Capture the cell that displays the provided text and extract its (x, y) central coordinate. 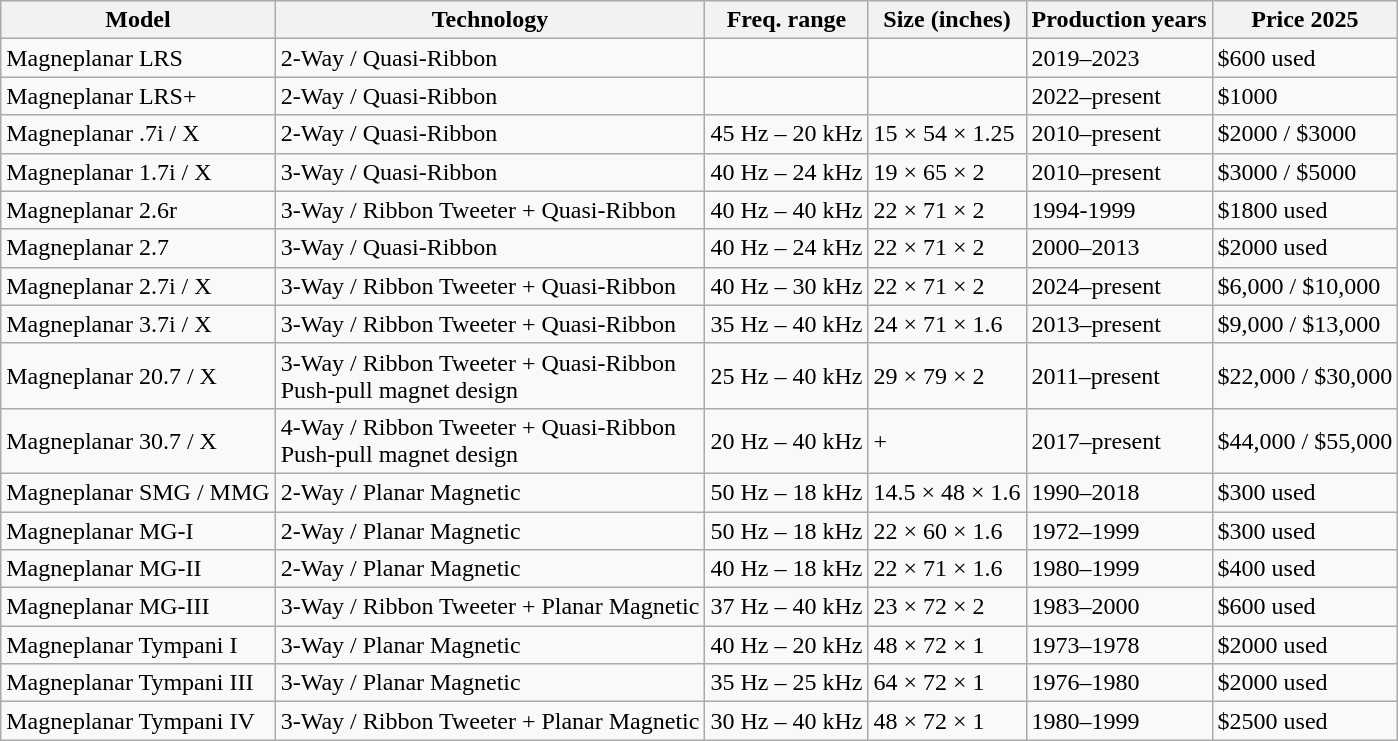
Magneplanar 2.7i / X (138, 286)
30 Hz – 40 kHz (786, 721)
$44,000 / $55,000 (1305, 440)
2011–present (1119, 376)
Magneplanar 3.7i / X (138, 324)
40 Hz – 20 kHz (786, 645)
1990–2018 (1119, 492)
22 × 60 × 1.6 (947, 531)
1983–2000 (1119, 607)
35 Hz – 25 kHz (786, 683)
24 × 71 × 1.6 (947, 324)
2000–2013 (1119, 248)
37 Hz – 40 kHz (786, 607)
2017–present (1119, 440)
$22,000 / $30,000 (1305, 376)
3-Way / Ribbon Tweeter + Quasi-RibbonPush-pull magnet design (490, 376)
Size (inches) (947, 20)
Magneplanar MG-II (138, 569)
+ (947, 440)
Magneplanar MG-I (138, 531)
$1800 used (1305, 210)
Magneplanar SMG / MMG (138, 492)
1972–1999 (1119, 531)
1976–1980 (1119, 683)
$2000 / $3000 (1305, 134)
25 Hz – 40 kHz (786, 376)
Magneplanar .7i / X (138, 134)
Technology (490, 20)
2013–present (1119, 324)
Magneplanar 2.6r (138, 210)
29 × 79 × 2 (947, 376)
2024–present (1119, 286)
1994-1999 (1119, 210)
40 Hz – 30 kHz (786, 286)
Production years (1119, 20)
2022–present (1119, 96)
19 × 65 × 2 (947, 172)
22 × 71 × 1.6 (947, 569)
2019–2023 (1119, 58)
45 Hz – 20 kHz (786, 134)
Magneplanar Tympani IV (138, 721)
$3000 / $5000 (1305, 172)
15 × 54 × 1.25 (947, 134)
Price 2025 (1305, 20)
Magneplanar LRS+ (138, 96)
Magneplanar LRS (138, 58)
$6,000 / $10,000 (1305, 286)
4-Way / Ribbon Tweeter + Quasi-RibbonPush-pull magnet design (490, 440)
20 Hz – 40 kHz (786, 440)
Magneplanar Tympani III (138, 683)
Magneplanar MG-III (138, 607)
64 × 72 × 1 (947, 683)
Magneplanar 2.7 (138, 248)
23 × 72 × 2 (947, 607)
Model (138, 20)
$9,000 / $13,000 (1305, 324)
$1000 (1305, 96)
14.5 × 48 × 1.6 (947, 492)
Magneplanar Tympani I (138, 645)
35 Hz – 40 kHz (786, 324)
Magneplanar 30.7 / X (138, 440)
Magneplanar 1.7i / X (138, 172)
Freq. range (786, 20)
40 Hz – 40 kHz (786, 210)
$400 used (1305, 569)
Magneplanar 20.7 / X (138, 376)
$2500 used (1305, 721)
1973–1978 (1119, 645)
40 Hz – 18 kHz (786, 569)
